Provide the [X, Y] coordinate of the cell's center where the given text is located.  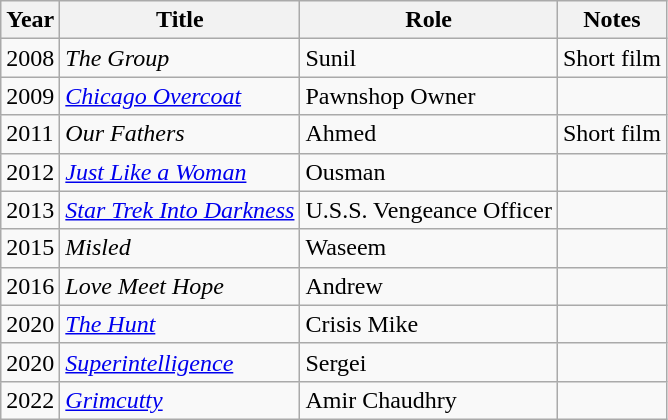
Crisis Mike [428, 324]
Our Fathers [180, 134]
2022 [30, 400]
Sunil [428, 58]
Waseem [428, 248]
Title [180, 20]
2009 [30, 96]
Love Meet Hope [180, 286]
Misled [180, 248]
Ahmed [428, 134]
Ousman [428, 172]
Chicago Overcoat [180, 96]
Grimcutty [180, 400]
2015 [30, 248]
Year [30, 20]
The Group [180, 58]
Sergei [428, 362]
The Hunt [180, 324]
Andrew [428, 286]
Role [428, 20]
Amir Chaudhry [428, 400]
Superintelligence [180, 362]
2016 [30, 286]
2012 [30, 172]
2011 [30, 134]
2008 [30, 58]
2013 [30, 210]
U.S.S. Vengeance Officer [428, 210]
Pawnshop Owner [428, 96]
Notes [612, 20]
Star Trek Into Darkness [180, 210]
Just Like a Woman [180, 172]
